Output the (X, Y) coordinate of the center of the cell containing the given text.  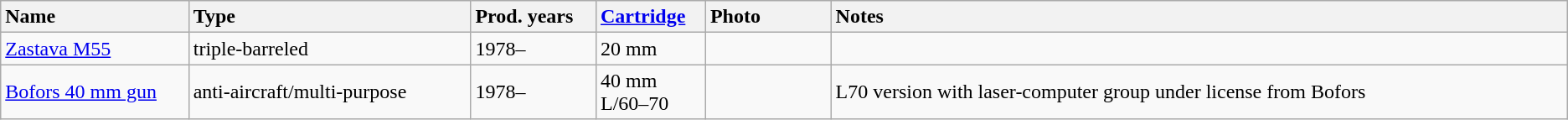
40 mm L/60–70 (650, 92)
Bofors 40 mm gun (95, 92)
Notes (1199, 17)
L70 version with laser-computer group under license from Bofors (1199, 92)
Photo (768, 17)
Zastava M55 (95, 49)
Name (95, 17)
Prod. years (534, 17)
Type (330, 17)
20 mm (650, 49)
triple-barreled (330, 49)
Cartridge (650, 17)
anti-aircraft/multi-purpose (330, 92)
